Extract the (x, y) coordinate from the center of the cell holding the provided text.  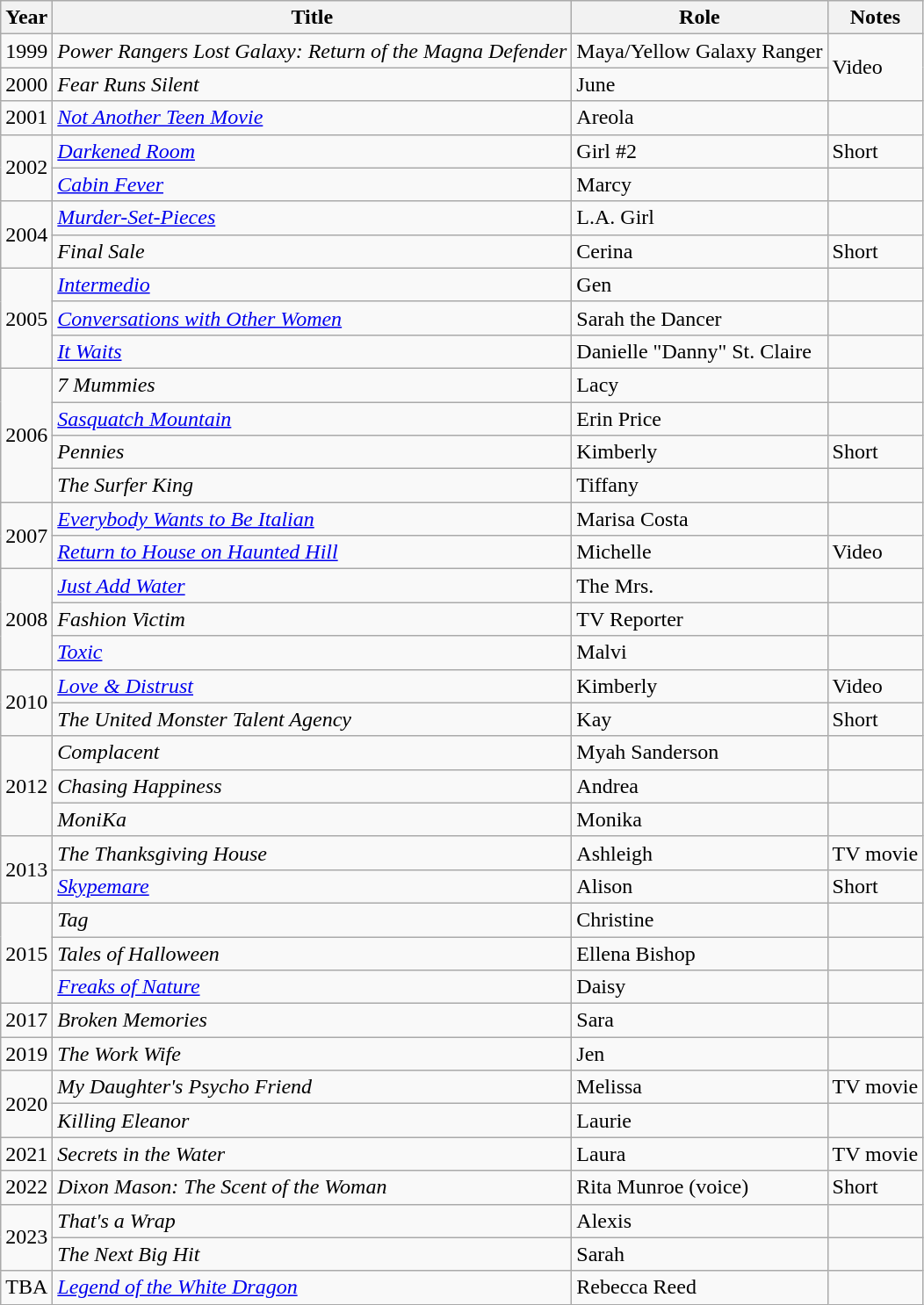
2000 (26, 84)
MoniKa (313, 819)
2008 (26, 619)
Girl #2 (699, 151)
Areola (699, 118)
Chasing Happiness (313, 786)
Not Another Teen Movie (313, 118)
2019 (26, 1054)
Conversations with Other Women (313, 318)
2010 (26, 703)
Kay (699, 719)
Michelle (699, 552)
2020 (26, 1104)
2022 (26, 1187)
Malvi (699, 652)
Final Sale (313, 251)
Toxic (313, 652)
2007 (26, 536)
Tag (313, 919)
Broken Memories (313, 1020)
Rita Munroe (voice) (699, 1187)
Return to House on Haunted Hill (313, 552)
Laura (699, 1154)
2012 (26, 786)
2021 (26, 1154)
Ellena Bishop (699, 953)
Myah Sanderson (699, 753)
Fear Runs Silent (313, 84)
2002 (26, 168)
2001 (26, 118)
That's a Wrap (313, 1221)
Pennies (313, 452)
Gen (699, 285)
Fashion Victim (313, 619)
Just Add Water (313, 586)
Dixon Mason: The Scent of the Woman (313, 1187)
TBA (26, 1287)
2006 (26, 435)
The Mrs. (699, 586)
7 Mummies (313, 385)
Andrea (699, 786)
L.A. Girl (699, 218)
Rebecca Reed (699, 1287)
Cabin Fever (313, 184)
Erin Price (699, 419)
Alison (699, 886)
Role (699, 18)
Darkened Room (313, 151)
Secrets in the Water (313, 1154)
Love & Distrust (313, 686)
The Thanksgiving House (313, 853)
Title (313, 18)
TV Reporter (699, 619)
Notes (875, 18)
Danielle "Danny" St. Claire (699, 351)
Alexis (699, 1221)
Daisy (699, 987)
Marcy (699, 184)
Monika (699, 819)
June (699, 84)
Sasquatch Mountain (313, 419)
2023 (26, 1237)
Power Rangers Lost Galaxy: Return of the Magna Defender (313, 51)
The Next Big Hit (313, 1254)
Tales of Halloween (313, 953)
Laurie (699, 1121)
2004 (26, 234)
2013 (26, 869)
2015 (26, 953)
Freaks of Nature (313, 987)
The Work Wife (313, 1054)
Complacent (313, 753)
Skypemare (313, 886)
The Surfer King (313, 486)
Ashleigh (699, 853)
1999 (26, 51)
Lacy (699, 385)
Murder-Set-Pieces (313, 218)
Sarah the Dancer (699, 318)
Cerina (699, 251)
Sara (699, 1020)
Sarah (699, 1254)
Maya/Yellow Galaxy Ranger (699, 51)
Intermedio (313, 285)
Year (26, 18)
Christine (699, 919)
Tiffany (699, 486)
My Daughter's Psycho Friend (313, 1087)
Jen (699, 1054)
2017 (26, 1020)
The United Monster Talent Agency (313, 719)
Everybody Wants to Be Italian (313, 519)
Legend of the White Dragon (313, 1287)
It Waits (313, 351)
Melissa (699, 1087)
Killing Eleanor (313, 1121)
2005 (26, 318)
Marisa Costa (699, 519)
